Return [x, y] of the center of cell containing provided text 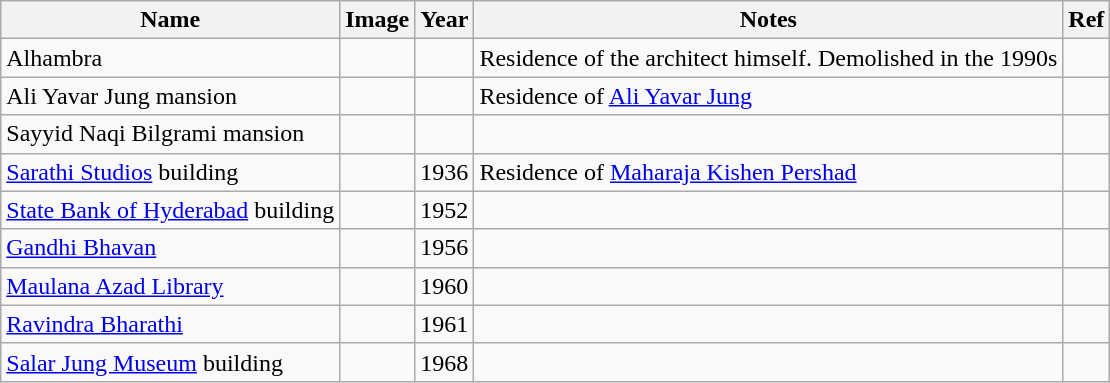
1961 [444, 324]
Residence of the architect himself. Demolished in the 1990s [768, 58]
1968 [444, 362]
Ravindra Bharathi [170, 324]
Sayyid Naqi Bilgrami mansion [170, 134]
Year [444, 20]
Maulana Azad Library [170, 286]
Sarathi Studios building [170, 172]
1956 [444, 248]
Alhambra [170, 58]
Image [378, 20]
1952 [444, 210]
Name [170, 20]
1936 [444, 172]
1960 [444, 286]
Gandhi Bhavan [170, 248]
Notes [768, 20]
Residence of Maharaja Kishen Pershad [768, 172]
State Bank of Hyderabad building [170, 210]
Residence of Ali Yavar Jung [768, 96]
Ali Yavar Jung mansion [170, 96]
Salar Jung Museum building [170, 362]
Ref [1086, 20]
